For the text-containing cell, return its midpoint in (x, y) coordinate format. 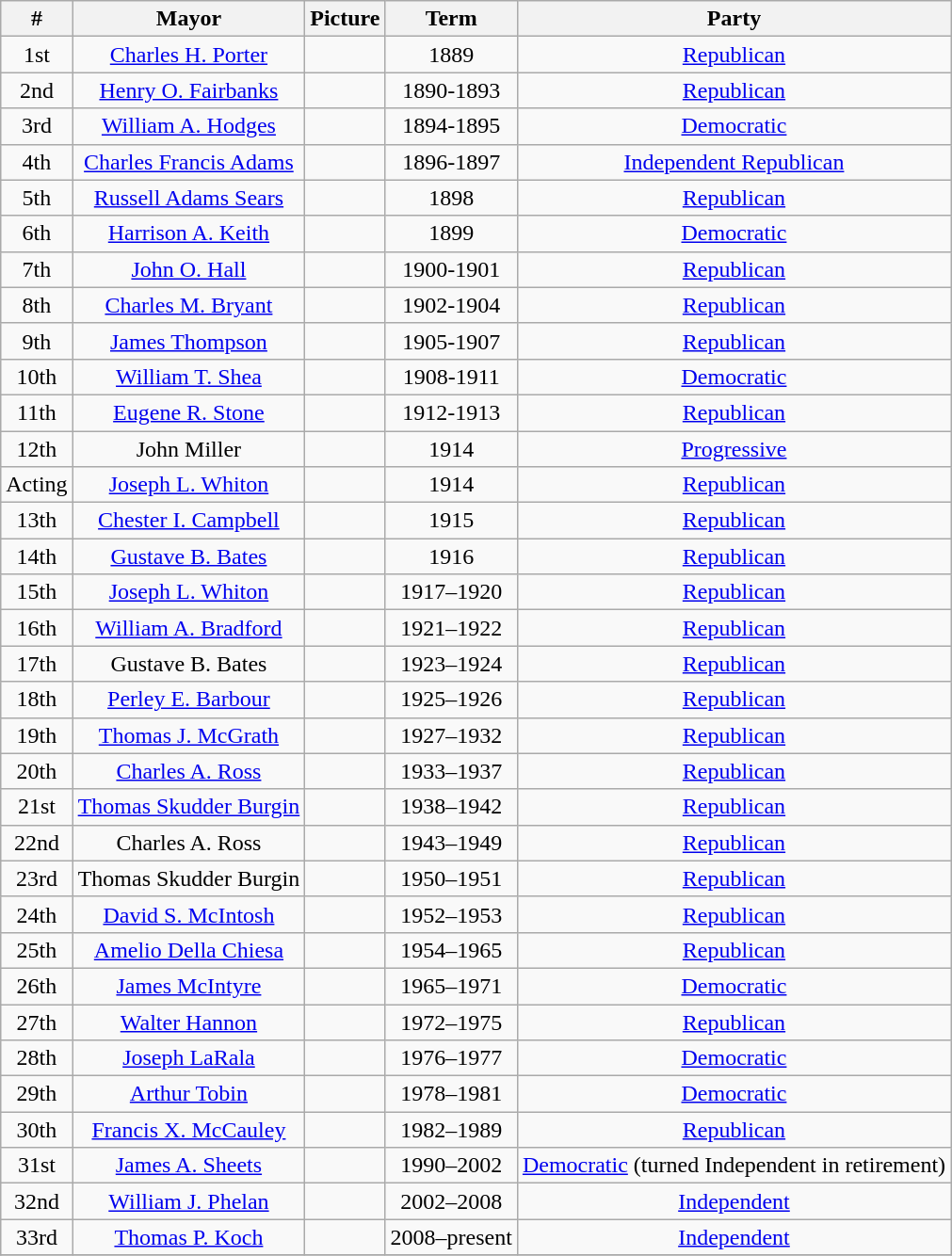
33rd (37, 1237)
21st (37, 807)
William J. Phelan (188, 1201)
1st (37, 55)
17th (37, 664)
1952–1953 (451, 914)
Party (734, 19)
1938–1942 (451, 807)
32nd (37, 1201)
1965–1971 (451, 986)
2002–2008 (451, 1201)
Charles Francis Adams (188, 162)
1912-1913 (451, 412)
1905-1907 (451, 341)
26th (37, 986)
1902-1904 (451, 305)
James Thompson (188, 341)
14th (37, 556)
20th (37, 771)
30th (37, 1130)
1933–1937 (451, 771)
28th (37, 1058)
William T. Shea (188, 377)
Progressive (734, 449)
1889 (451, 55)
6th (37, 233)
22nd (37, 843)
27th (37, 1022)
1923–1924 (451, 664)
1943–1949 (451, 843)
10th (37, 377)
William A. Bradford (188, 628)
Picture (345, 19)
Harrison A. Keith (188, 233)
Chester I. Campbell (188, 521)
William A. Hodges (188, 126)
Perley E. Barbour (188, 700)
Russell Adams Sears (188, 198)
Arthur Tobin (188, 1094)
1908-1911 (451, 377)
5th (37, 198)
1927–1932 (451, 735)
Democratic (turned Independent in retirement) (734, 1166)
Term (451, 19)
James McIntyre (188, 986)
Amelio Della Chiesa (188, 950)
1890-1893 (451, 90)
3rd (37, 126)
Francis X. McCauley (188, 1130)
Charles M. Bryant (188, 305)
15th (37, 592)
1950–1951 (451, 878)
12th (37, 449)
16th (37, 628)
18th (37, 700)
1900-1901 (451, 269)
# (37, 19)
29th (37, 1094)
7th (37, 269)
9th (37, 341)
4th (37, 162)
1915 (451, 521)
1978–1981 (451, 1094)
Charles H. Porter (188, 55)
1894-1895 (451, 126)
Walter Hannon (188, 1022)
Henry O. Fairbanks (188, 90)
11th (37, 412)
David S. McIntosh (188, 914)
1899 (451, 233)
1990–2002 (451, 1166)
1898 (451, 198)
Acting (37, 485)
8th (37, 305)
13th (37, 521)
1896-1897 (451, 162)
19th (37, 735)
2nd (37, 90)
1982–1989 (451, 1130)
John O. Hall (188, 269)
James A. Sheets (188, 1166)
Joseph LaRala (188, 1058)
1921–1922 (451, 628)
Thomas P. Koch (188, 1237)
John Miller (188, 449)
Independent Republican (734, 162)
23rd (37, 878)
1976–1977 (451, 1058)
1917–1920 (451, 592)
Eugene R. Stone (188, 412)
1954–1965 (451, 950)
31st (37, 1166)
2008–present (451, 1237)
24th (37, 914)
1972–1975 (451, 1022)
Thomas J. McGrath (188, 735)
1916 (451, 556)
25th (37, 950)
1925–1926 (451, 700)
Mayor (188, 19)
